For the text-containing cell, return its midpoint in (X, Y) coordinate format. 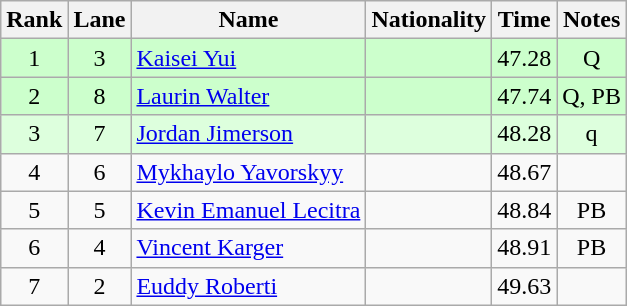
Kaisei Yui (248, 58)
47.28 (524, 58)
q (592, 134)
Notes (592, 20)
Q, PB (592, 96)
49.63 (524, 286)
Q (592, 58)
Nationality (429, 20)
Time (524, 20)
Laurin Walter (248, 96)
Kevin Emanuel Lecitra (248, 210)
Vincent Karger (248, 248)
Name (248, 20)
Mykhaylo Yavorskyy (248, 172)
1 (34, 58)
48.91 (524, 248)
48.67 (524, 172)
Lane (100, 20)
Jordan Jimerson (248, 134)
48.84 (524, 210)
Rank (34, 20)
48.28 (524, 134)
Euddy Roberti (248, 286)
8 (100, 96)
47.74 (524, 96)
